Locate the cell with the specified text and output its [x, y] center coordinate. 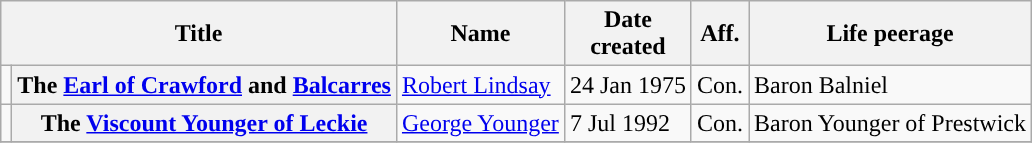
The Viscount Younger of Leckie [204, 123]
George Younger [480, 123]
The Earl of Crawford and Balcarres [204, 85]
Baron Younger of Prestwick [890, 123]
24 Jan 1975 [628, 85]
Name [480, 34]
Datecreated [628, 34]
Title [199, 34]
7 Jul 1992 [628, 123]
Baron Balniel [890, 85]
Aff. [720, 34]
Life peerage [890, 34]
Robert Lindsay [480, 85]
